Identify which cell holds the provided text, then report its [x, y] central coordinate. 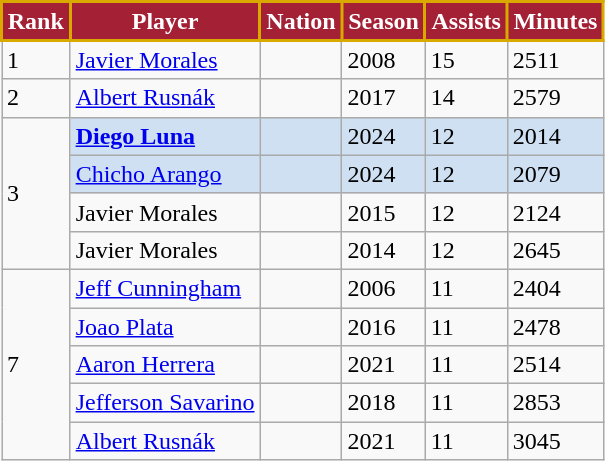
3 [36, 193]
2006 [384, 288]
Diego Luna [165, 136]
Jefferson Savarino [165, 403]
2 [36, 98]
2008 [384, 60]
2017 [384, 98]
Aaron Herrera [165, 365]
2015 [384, 212]
14 [466, 98]
3045 [556, 441]
Rank [36, 21]
Season [384, 21]
2511 [556, 60]
Assists [466, 21]
2018 [384, 403]
7 [36, 364]
Jeff Cunningham [165, 288]
1 [36, 60]
2404 [556, 288]
2478 [556, 327]
2016 [384, 327]
2853 [556, 403]
2124 [556, 212]
Nation [301, 21]
15 [466, 60]
Joao Plata [165, 327]
2645 [556, 250]
Player [165, 21]
2579 [556, 98]
2514 [556, 365]
Chicho Arango [165, 174]
2079 [556, 174]
Minutes [556, 21]
